Extract the [x, y] coordinate from the center of the cell holding the provided text.  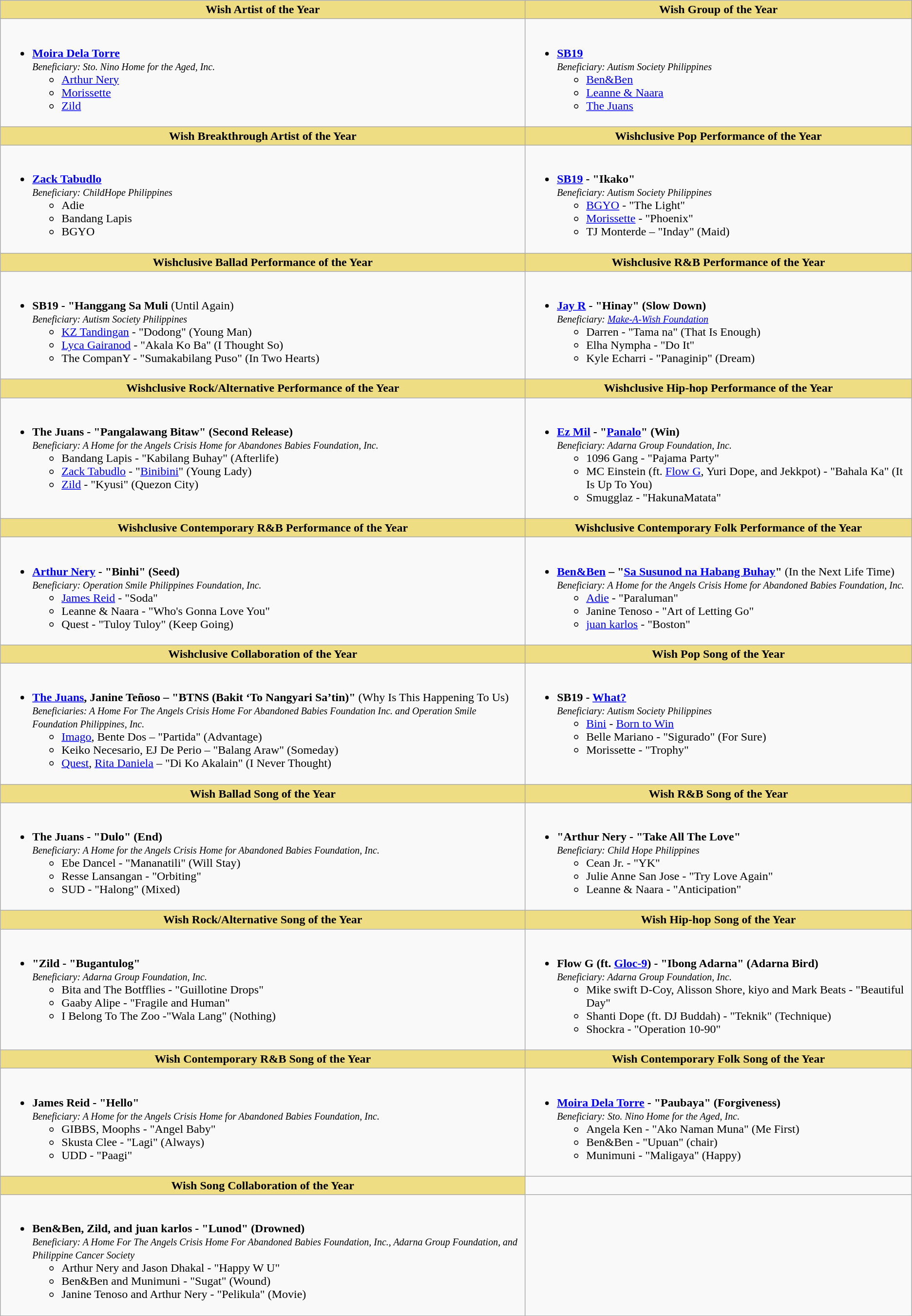
Wishclusive Collaboration of the Year [263, 654]
Wishclusive Pop Performance of the Year [719, 136]
SB19 - "Ikako" Beneficiary: Autism Society PhilippinesBGYO - "The Light"Morissette - "Phoenix"TJ Monterde – "Inday" (Maid) [719, 199]
Zack Tabudlo Beneficiary: ChildHope PhilippinesAdieBandang LapisBGYO [263, 199]
Wish R&B Song of the Year [719, 794]
Moira Dela TorreBeneficiary: Sto. Nino Home for the Aged, Inc.Arthur NeryMorissetteZild [263, 73]
Wish Pop Song of the Year [719, 654]
Wish Rock/Alternative Song of the Year [263, 920]
Wish Ballad Song of the Year [263, 794]
SB19 - What? Beneficiary: Autism Society PhilippinesBini - Born to WinBelle Mariano - "Sigurado" (For Sure)Morissette - "Trophy" [719, 724]
Wish Artist of the Year [263, 10]
SB19 Beneficiary: Autism Society PhilippinesBen&BenLeanne & NaaraThe Juans [719, 73]
Wish Hip-hop Song of the Year [719, 920]
Wishclusive Contemporary R&B Performance of the Year [263, 528]
Wishclusive Hip-hop Performance of the Year [719, 388]
Wish Song Collaboration of the Year [263, 1185]
Wishclusive Ballad Performance of the Year [263, 262]
Wish Contemporary Folk Song of the Year [719, 1059]
Wishclusive Contemporary Folk Performance of the Year [719, 528]
Wish Group of the Year [719, 10]
Wish Contemporary R&B Song of the Year [263, 1059]
Wishclusive R&B Performance of the Year [719, 262]
Wish Breakthrough Artist of the Year [263, 136]
Wishclusive Rock/Alternative Performance of the Year [263, 388]
